Locate the cell with the specified text and output its (x, y) center coordinate. 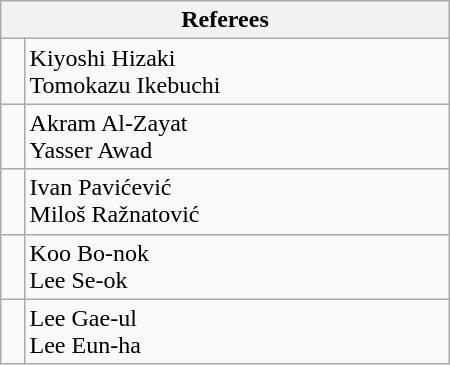
Koo Bo-nokLee Se-ok (236, 266)
Akram Al-ZayatYasser Awad (236, 136)
Lee Gae-ulLee Eun-ha (236, 332)
Referees (225, 20)
Kiyoshi HizakiTomokazu Ikebuchi (236, 72)
Ivan PavićevićMiloš Ražnatović (236, 202)
